Return [X, Y] of the center of cell containing provided text 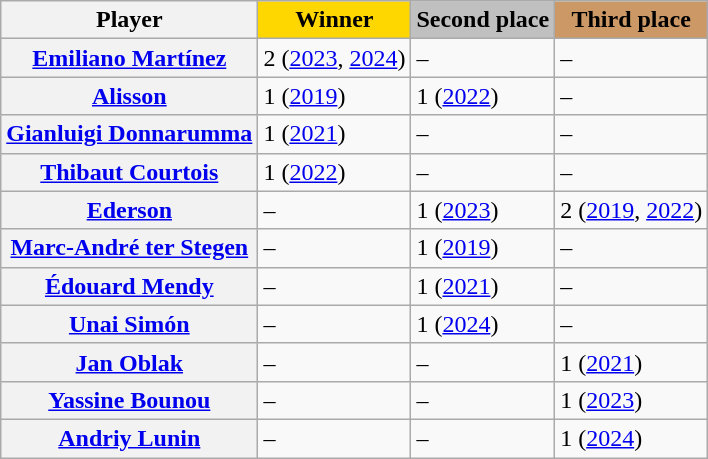
Player [130, 20]
Second place [483, 20]
Winner [334, 20]
Édouard Mendy [130, 286]
Ederson [130, 210]
Marc-André ter Stegen [130, 248]
Emiliano Martínez [130, 58]
Thibaut Courtois [130, 172]
Gianluigi Donnarumma [130, 134]
Yassine Bounou [130, 400]
2 (2023, 2024) [334, 58]
Andriy Lunin [130, 438]
Unai Simón [130, 324]
Jan Oblak [130, 362]
2 (2019, 2022) [632, 210]
Third place [632, 20]
Alisson [130, 96]
